Detect which cell encompasses the target text, then output its [X, Y] center coordinate. 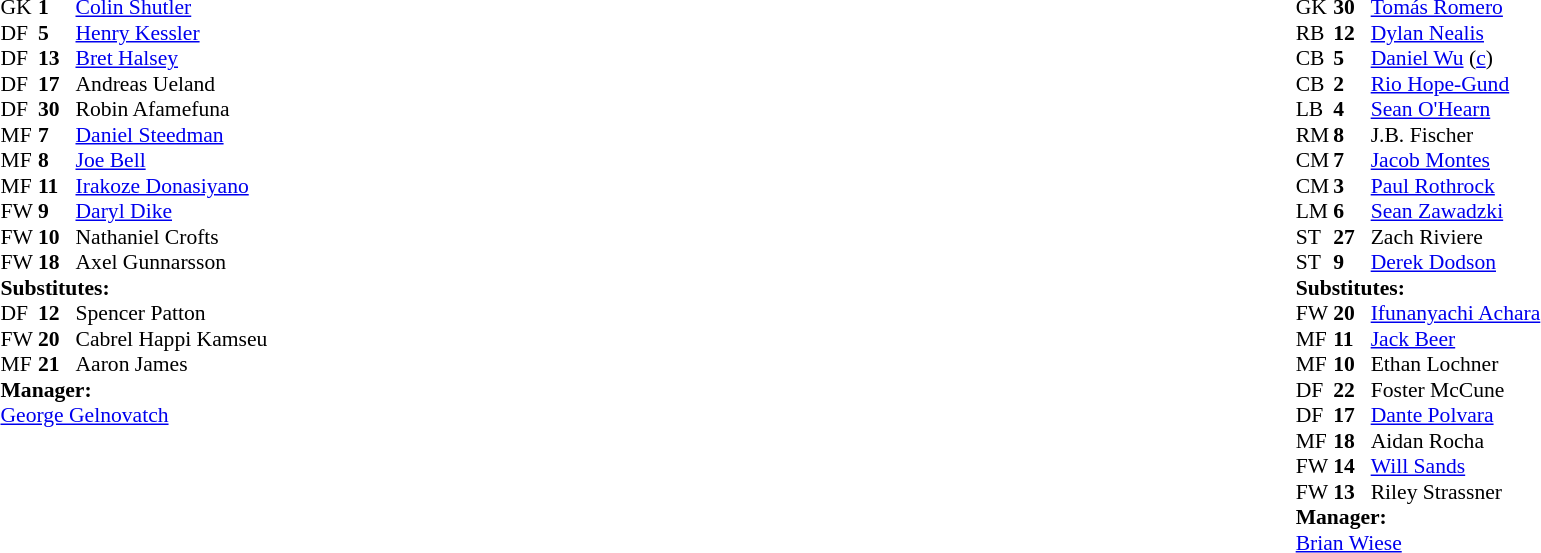
Henry Kessler [172, 33]
Aaron James [172, 365]
21 [57, 365]
Ifunanyachi Achara [1456, 313]
Dylan Nealis [1456, 33]
Axel Gunnarsson [172, 263]
Daniel Steedman [172, 135]
Dante Polvara [1456, 415]
Riley Strassner [1456, 492]
4 [1352, 109]
Robin Afamefuna [172, 109]
Paul Rothrock [1456, 186]
Spencer Patton [172, 313]
27 [1352, 237]
22 [1352, 390]
Sean O'Hearn [1456, 109]
Daniel Wu (c) [1456, 59]
RB [1315, 33]
Jacob Montes [1456, 161]
Ethan Lochner [1456, 365]
George Gelnovatch [134, 415]
Bret Halsey [172, 59]
Daryl Dike [172, 211]
Nathaniel Crofts [172, 237]
Aidan Rocha [1456, 441]
Sean Zawadzki [1456, 211]
30 [57, 109]
6 [1352, 211]
J.B. Fischer [1456, 135]
LB [1315, 109]
Rio Hope-Gund [1456, 84]
Derek Dodson [1456, 263]
Andreas Ueland [172, 84]
LM [1315, 211]
Jack Beer [1456, 339]
Zach Riviere [1456, 237]
14 [1352, 467]
Joe Bell [172, 161]
Cabrel Happi Kamseu [172, 339]
2 [1352, 84]
3 [1352, 186]
Will Sands [1456, 467]
Irakoze Donasiyano [172, 186]
Foster McCune [1456, 390]
RM [1315, 135]
